Capture the cell that displays the provided text and extract its (x, y) central coordinate. 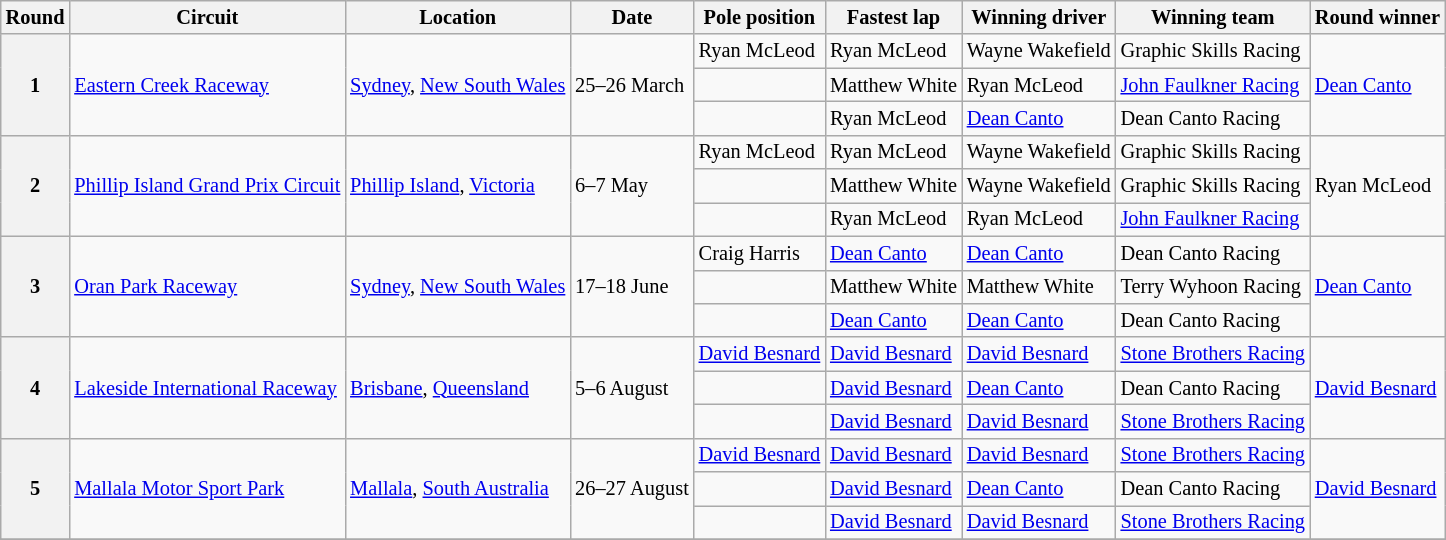
Mallala Motor Sport Park (207, 488)
Craig Harris (760, 253)
Phillip Island, Victoria (458, 186)
26–27 August (632, 488)
1 (36, 84)
3 (36, 286)
5 (36, 488)
Terry Wyhoon Racing (1213, 287)
Round (36, 17)
2 (36, 186)
Winning driver (1039, 17)
5–6 August (632, 388)
Round winner (1378, 17)
17–18 June (632, 286)
4 (36, 388)
Pole position (760, 17)
Brisbane, Queensland (458, 388)
Fastest lap (894, 17)
Location (458, 17)
Phillip Island Grand Prix Circuit (207, 186)
Winning team (1213, 17)
Date (632, 17)
Oran Park Raceway (207, 286)
6–7 May (632, 186)
25–26 March (632, 84)
Eastern Creek Raceway (207, 84)
Lakeside International Raceway (207, 388)
Mallala, South Australia (458, 488)
Circuit (207, 17)
